Search for the cell housing the specified text and yield its [x, y] center coordinate. 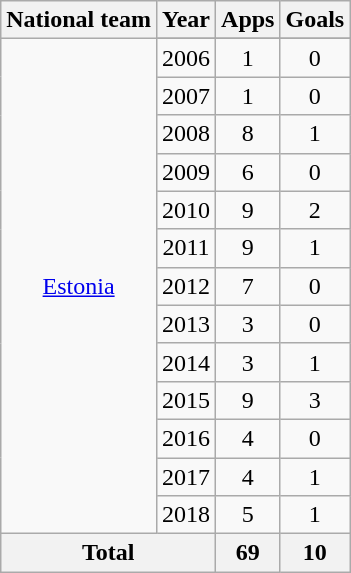
2006 [186, 58]
Apps [248, 20]
8 [248, 134]
2008 [186, 134]
Estonia [79, 286]
National team [79, 20]
2016 [186, 438]
10 [315, 553]
Goals [315, 20]
Total [108, 553]
2009 [186, 172]
6 [248, 172]
2015 [186, 400]
7 [248, 286]
2017 [186, 477]
2011 [186, 248]
2014 [186, 362]
2 [315, 210]
69 [248, 553]
2010 [186, 210]
2018 [186, 515]
2013 [186, 324]
5 [248, 515]
Year [186, 20]
2012 [186, 286]
2007 [186, 96]
